Scan for the cell matching the given text and deliver its (x, y) coordinate at center. 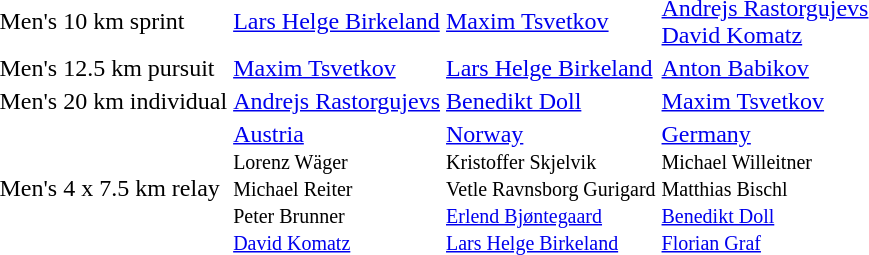
Maxim Tsvetkov (337, 68)
Lars Helge Birkeland (552, 68)
Benedikt Doll (552, 101)
Andrejs Rastorgujevs (337, 101)
